Determine the (X, Y) coordinate at the center of the cell enclosing the given text.  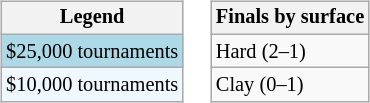
Hard (2–1) (290, 51)
$10,000 tournaments (92, 85)
$25,000 tournaments (92, 51)
Finals by surface (290, 18)
Clay (0–1) (290, 85)
Legend (92, 18)
